Find where the given text appears and provide that cell's center as (x, y) coordinate. 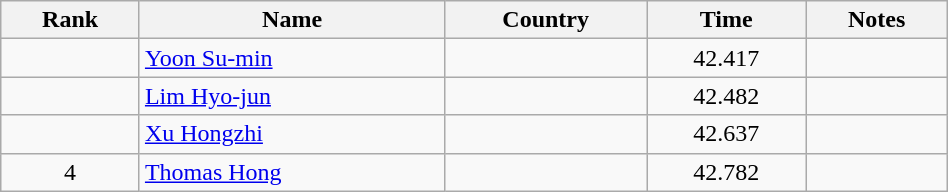
Notes (876, 20)
42.637 (726, 134)
42.482 (726, 96)
Yoon Su-min (292, 58)
Rank (70, 20)
Thomas Hong (292, 172)
Time (726, 20)
Country (546, 20)
4 (70, 172)
Name (292, 20)
42.417 (726, 58)
42.782 (726, 172)
Lim Hyo-jun (292, 96)
Xu Hongzhi (292, 134)
